Detect which cell encompasses the target text, then output its [X, Y] center coordinate. 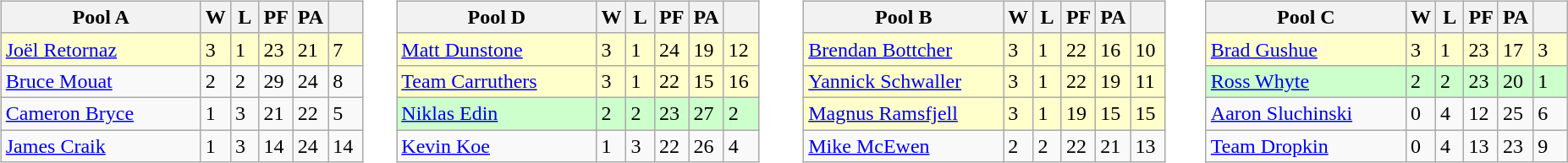
26 [706, 146]
9 [1550, 146]
Mike McEwen [904, 146]
5 [345, 113]
Team Dropkin [1306, 146]
Pool C [1306, 17]
6 [1550, 113]
25 [1515, 113]
Magnus Ramsfjell [904, 113]
Joël Retornaz [101, 49]
29 [276, 81]
Pool D [497, 17]
Niklas Edin [497, 113]
17 [1515, 49]
27 [706, 113]
Team Carruthers [497, 81]
Ross Whyte [1306, 81]
Matt Dunstone [497, 49]
Brendan Bottcher [904, 49]
11 [1147, 81]
Brad Gushue [1306, 49]
Pool B [904, 17]
James Craik [101, 146]
Kevin Koe [497, 146]
7 [345, 49]
Yannick Schwaller [904, 81]
Bruce Mouat [101, 81]
20 [1515, 81]
Aaron Sluchinski [1306, 113]
10 [1147, 49]
Pool A [101, 17]
Cameron Bryce [101, 113]
8 [345, 81]
